Capture the cell that displays the provided text and extract its (X, Y) central coordinate. 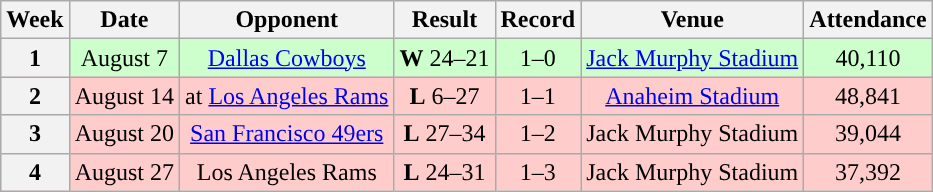
1–1 (538, 96)
Date (124, 20)
Result (444, 20)
Dallas Cowboys (287, 58)
Los Angeles Rams (287, 172)
Anaheim Stadium (692, 96)
39,044 (868, 134)
1–2 (538, 134)
L 27–34 (444, 134)
1 (35, 58)
Venue (692, 20)
Attendance (868, 20)
3 (35, 134)
48,841 (868, 96)
Record (538, 20)
40,110 (868, 58)
August 27 (124, 172)
L 24–31 (444, 172)
August 20 (124, 134)
2 (35, 96)
37,392 (868, 172)
Opponent (287, 20)
August 14 (124, 96)
1–0 (538, 58)
at Los Angeles Rams (287, 96)
4 (35, 172)
San Francisco 49ers (287, 134)
Week (35, 20)
August 7 (124, 58)
W 24–21 (444, 58)
1–3 (538, 172)
L 6–27 (444, 96)
